Pinpoint the cell where the given text exists, returning its (x, y) midpoint coordinate. 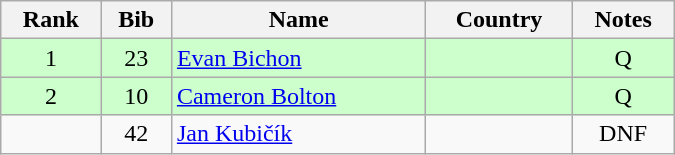
Notes (623, 20)
Jan Kubičík (298, 134)
Rank (51, 20)
Name (298, 20)
23 (136, 58)
2 (51, 96)
Bib (136, 20)
DNF (623, 134)
Evan Bichon (298, 58)
Country (499, 20)
10 (136, 96)
1 (51, 58)
42 (136, 134)
Cameron Bolton (298, 96)
